Search for the cell housing the specified text and yield its (x, y) center coordinate. 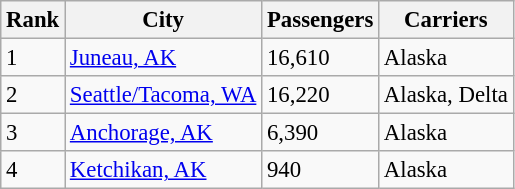
6,390 (320, 133)
2 (33, 95)
Ketchikan, AK (164, 170)
3 (33, 133)
16,220 (320, 95)
Juneau, AK (164, 58)
1 (33, 58)
940 (320, 170)
Anchorage, AK (164, 133)
Passengers (320, 20)
Seattle/Tacoma, WA (164, 95)
16,610 (320, 58)
City (164, 20)
Rank (33, 20)
Alaska, Delta (446, 95)
Carriers (446, 20)
4 (33, 170)
